Locate the cell with the specified text and output its [X, Y] center coordinate. 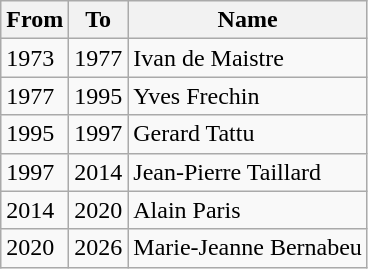
Alain Paris [248, 210]
Ivan de Maistre [248, 58]
Gerard Tattu [248, 134]
Yves Frechin [248, 96]
1973 [35, 58]
Jean-Pierre Taillard [248, 172]
Marie-Jeanne Bernabeu [248, 248]
2026 [98, 248]
To [98, 20]
Name [248, 20]
From [35, 20]
